Extract the [x, y] coordinate from the center of the cell holding the provided text.  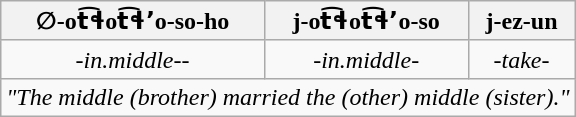
j-ot͡ɬot͡ɬʼo-so [366, 21]
-in.middle-- [132, 59]
-take- [522, 59]
-in.middle- [366, 59]
∅-ot͡ɬot͡ɬʼo-so-ho [132, 21]
j-ez-un [522, 21]
"The middle (brother) married the (other) middle (sister)." [288, 97]
